Locate the cell with the specified text and output its (x, y) center coordinate. 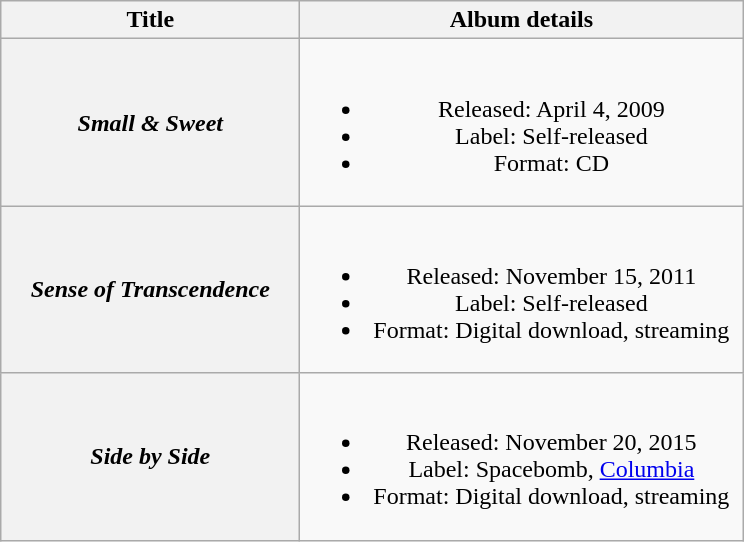
Sense of Transcendence (150, 290)
Side by Side (150, 456)
Released: November 15, 2011Label: Self-releasedFormat: Digital download, streaming (522, 290)
Released: April 4, 2009Label: Self-releasedFormat: CD (522, 122)
Album details (522, 20)
Released: November 20, 2015Label: Spacebomb, ColumbiaFormat: Digital download, streaming (522, 456)
Small & Sweet (150, 122)
Title (150, 20)
